Pinpoint the cell where the given text exists, returning its (x, y) midpoint coordinate. 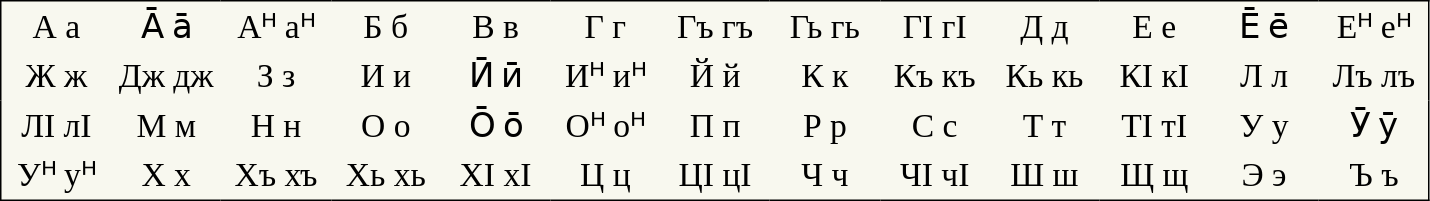
Д д (1045, 26)
В в (496, 26)
А̄ а̄ (166, 26)
Еᵸ еᵸ (1374, 26)
Щ щ (1154, 175)
Лъ лъ (1374, 76)
С с (935, 125)
Е е (1154, 26)
О̄ о̄ (496, 125)
У у (1264, 125)
Иᵸ иᵸ (605, 76)
Дж дж (166, 76)
П п (715, 125)
Ж ж (56, 76)
Гъ гъ (715, 26)
Э э (1264, 175)
О о (386, 125)
А а (56, 26)
К к (825, 76)
Р р (825, 125)
Хь хь (386, 175)
ЦI цI (715, 175)
Ц ц (605, 175)
ГI гI (935, 26)
Ӣ ӣ (496, 76)
З з (276, 76)
КI кI (1154, 76)
ЛI лI (56, 125)
Уᵸ уᵸ (56, 175)
Аᵸ аᵸ (276, 26)
Ч ч (825, 175)
Й й (715, 76)
Ъ ъ (1374, 175)
Х х (166, 175)
Гь гь (825, 26)
Хъ хъ (276, 175)
Къ къ (935, 76)
Оᵸ оᵸ (605, 125)
Г г (605, 26)
Ш ш (1045, 175)
Е̄ е̄ (1264, 26)
Ӯ ӯ (1374, 125)
И и (386, 76)
ЧI чI (935, 175)
Л л (1264, 76)
Н н (276, 125)
Б б (386, 26)
М м (166, 125)
Т т (1045, 125)
Кь кь (1045, 76)
ТI тI (1154, 125)
ХI хI (496, 175)
